Determine the (x, y) coordinate at the center of the cell enclosing the given text.  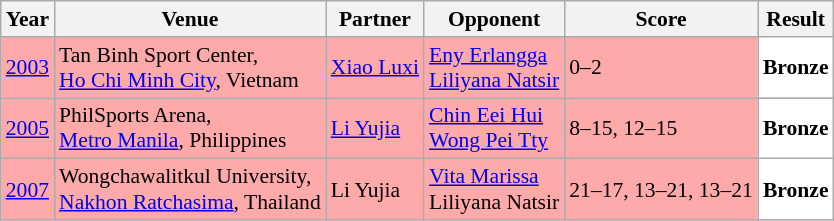
0–2 (661, 68)
Tan Binh Sport Center,Ho Chi Minh City, Vietnam (190, 68)
Wongchawalitkul University,Nakhon Ratchasima, Thailand (190, 190)
2005 (28, 128)
21–17, 13–21, 13–21 (661, 190)
Opponent (494, 19)
Venue (190, 19)
Partner (375, 19)
Score (661, 19)
Eny Erlangga Liliyana Natsir (494, 68)
Xiao Luxi (375, 68)
Vita Marissa Liliyana Natsir (494, 190)
Result (796, 19)
PhilSports Arena,Metro Manila, Philippines (190, 128)
Year (28, 19)
2007 (28, 190)
Chin Eei Hui Wong Pei Tty (494, 128)
2003 (28, 68)
8–15, 12–15 (661, 128)
